Output the (x, y) coordinate of the center of the cell containing the given text.  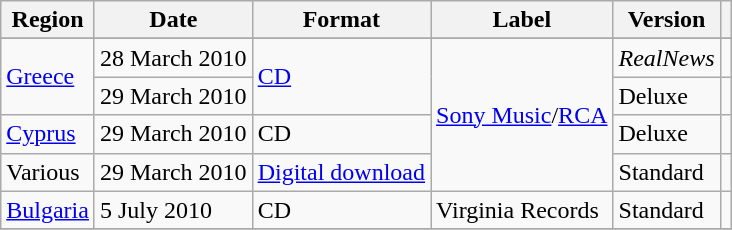
Virginia Records (522, 210)
Bulgaria (48, 210)
Digital download (341, 172)
5 July 2010 (173, 210)
Region (48, 20)
Label (522, 20)
Cyprus (48, 134)
Format (341, 20)
Date (173, 20)
Version (666, 20)
28 March 2010 (173, 58)
Various (48, 172)
RealNews (666, 58)
Greece (48, 77)
Sony Music/RCA (522, 115)
